Output the (X, Y) coordinate of the center of the cell containing the given text.  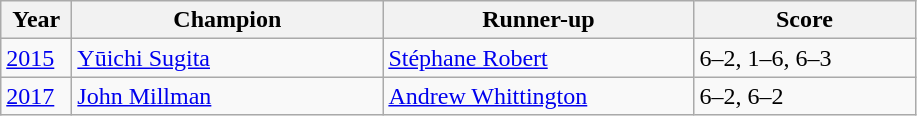
6–2, 1–6, 6–3 (804, 58)
Year (36, 20)
2015 (36, 58)
Yūichi Sugita (228, 58)
Champion (228, 20)
Andrew Whittington (538, 96)
2017 (36, 96)
Score (804, 20)
John Millman (228, 96)
Runner-up (538, 20)
6–2, 6–2 (804, 96)
Stéphane Robert (538, 58)
